Identify which cell holds the provided text, then report its (x, y) central coordinate. 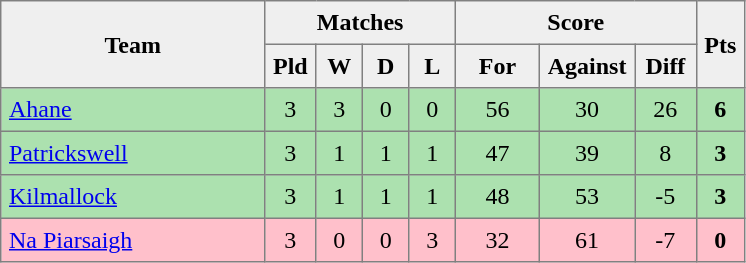
-5 (666, 197)
48 (497, 197)
L (432, 66)
Against (586, 66)
39 (586, 153)
Kilmallock (133, 197)
W (339, 66)
26 (666, 110)
6 (720, 110)
8 (666, 153)
-7 (666, 240)
D (385, 66)
Diff (666, 66)
56 (497, 110)
Pts (720, 44)
Na Piarsaigh (133, 240)
Score (576, 23)
Matches (360, 23)
Ahane (133, 110)
Patrickswell (133, 153)
Team (133, 44)
53 (586, 197)
For (497, 66)
30 (586, 110)
Pld (290, 66)
32 (497, 240)
61 (586, 240)
47 (497, 153)
